Locate the cell with the specified text and output its (X, Y) center coordinate. 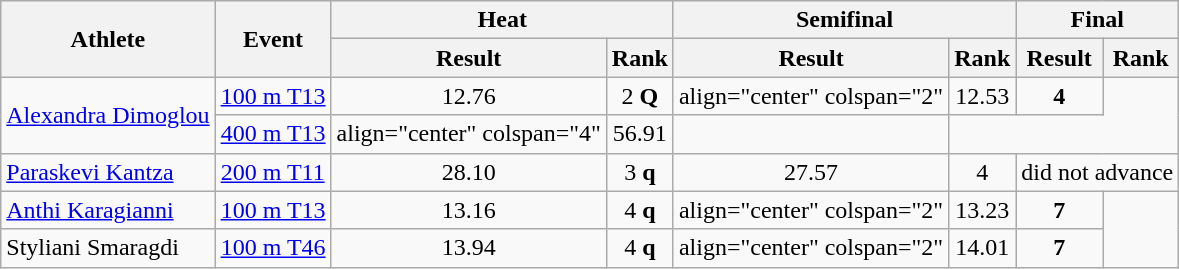
2 Q (640, 96)
Alexandra Dimoglou (108, 115)
400 m T13 (273, 134)
Anthi Karagianni (108, 210)
200 m T11 (273, 172)
13.94 (468, 248)
13.16 (468, 210)
13.23 (982, 210)
Semifinal (844, 20)
3 q (640, 172)
Final (1098, 20)
27.57 (810, 172)
Heat (502, 20)
Athlete (108, 39)
56.91 (640, 134)
Event (273, 39)
did not advance (1098, 172)
28.10 (468, 172)
12.53 (982, 96)
100 m T46 (273, 248)
Paraskevi Kantza (108, 172)
12.76 (468, 96)
Styliani Smaragdi (108, 248)
14.01 (982, 248)
align="center" colspan="4" (468, 134)
